Find where the given text appears and provide that cell's center as (X, Y) coordinate. 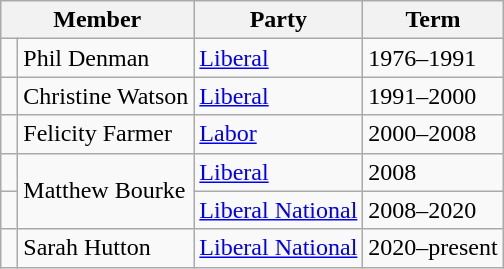
Sarah Hutton (106, 248)
Member (98, 20)
2008 (433, 172)
Phil Denman (106, 58)
Labor (278, 134)
Term (433, 20)
1991–2000 (433, 96)
1976–1991 (433, 58)
Matthew Bourke (106, 191)
2020–present (433, 248)
2000–2008 (433, 134)
Party (278, 20)
Christine Watson (106, 96)
2008–2020 (433, 210)
Felicity Farmer (106, 134)
